Extract the (x, y) coordinate from the center of the cell holding the provided text.  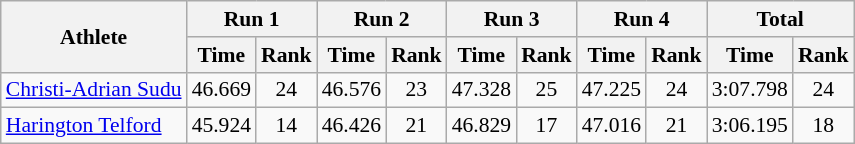
47.328 (482, 90)
25 (546, 90)
46.669 (222, 90)
Athlete (94, 36)
18 (824, 126)
46.426 (352, 126)
47.225 (612, 90)
46.576 (352, 90)
46.829 (482, 126)
45.924 (222, 126)
Total (780, 19)
47.016 (612, 126)
Run 3 (512, 19)
Christi-Adrian Sudu (94, 90)
23 (416, 90)
Run 4 (642, 19)
3:06.195 (750, 126)
14 (286, 126)
17 (546, 126)
Run 1 (252, 19)
Harington Telford (94, 126)
Run 2 (382, 19)
3:07.798 (750, 90)
